Return [X, Y] of the center of cell containing provided text 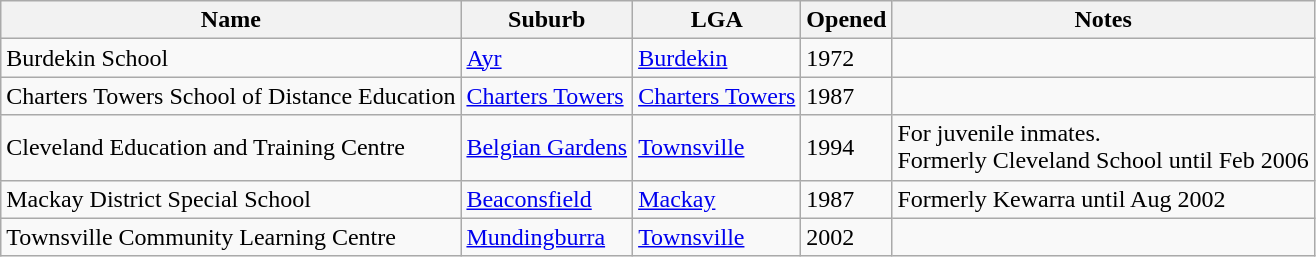
Mackay [717, 199]
Beaconsfield [547, 199]
Townsville Community Learning Centre [231, 237]
LGA [717, 20]
For juvenile inmates.Formerly Cleveland School until Feb 2006 [1103, 148]
Charters Towers School of Distance Education [231, 96]
Notes [1103, 20]
Ayr [547, 58]
Burdekin [717, 58]
1994 [846, 148]
Belgian Gardens [547, 148]
Burdekin School [231, 58]
2002 [846, 237]
Formerly Kewarra until Aug 2002 [1103, 199]
1972 [846, 58]
Suburb [547, 20]
Opened [846, 20]
Mackay District Special School [231, 199]
Mundingburra [547, 237]
Cleveland Education and Training Centre [231, 148]
Name [231, 20]
